Output the (x, y) coordinate of the center of the cell containing the given text.  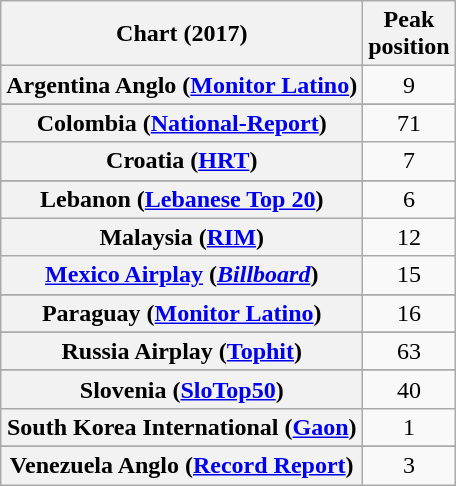
Croatia (HRT) (182, 161)
6 (409, 199)
15 (409, 275)
16 (409, 313)
71 (409, 123)
Lebanon (Lebanese Top 20) (182, 199)
Argentina Anglo (Monitor Latino) (182, 85)
12 (409, 237)
63 (409, 351)
7 (409, 161)
Peak position (409, 34)
Chart (2017) (182, 34)
Paraguay (Monitor Latino) (182, 313)
Mexico Airplay (Billboard) (182, 275)
Slovenia (SloTop50) (182, 389)
9 (409, 85)
1 (409, 427)
Malaysia (RIM) (182, 237)
Colombia (National-Report) (182, 123)
3 (409, 465)
Russia Airplay (Tophit) (182, 351)
40 (409, 389)
Venezuela Anglo (Record Report) (182, 465)
South Korea International (Gaon) (182, 427)
